Return [x, y] of the center of cell containing provided text 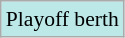
Playoff berth [62, 19]
